Search for the cell housing the specified text and yield its (X, Y) center coordinate. 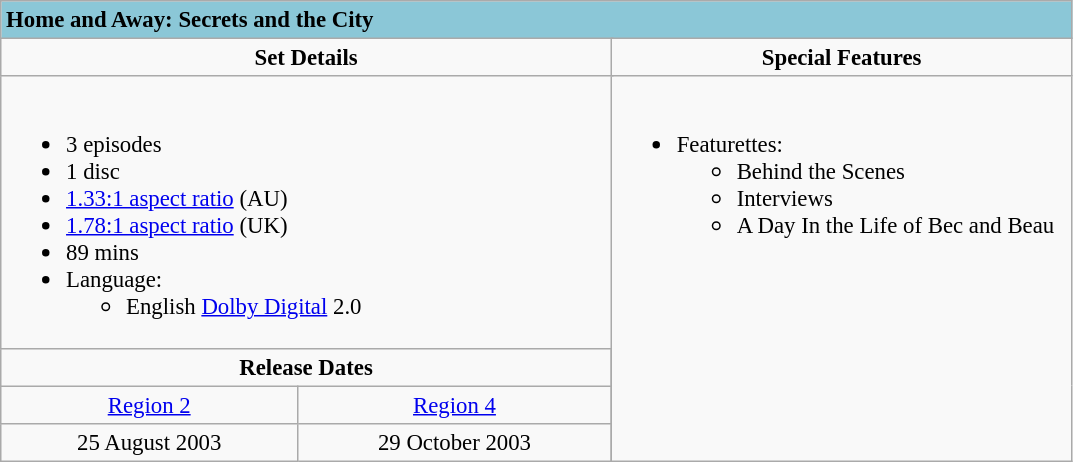
Release Dates (306, 367)
29 October 2003 (455, 442)
Home and Away: Secrets and the City (536, 20)
3 episodes1 disc1.33:1 aspect ratio (AU)1.78:1 aspect ratio (UK)89 minsLanguage:English Dolby Digital 2.0 (306, 212)
Region 2 (150, 405)
Special Features (842, 58)
Set Details (306, 58)
25 August 2003 (150, 442)
Region 4 (455, 405)
Featurettes:Behind the ScenesInterviewsA Day In the Life of Bec and Beau (842, 268)
